From the cell containing the given text, extract its center point as (x, y) coordinate. 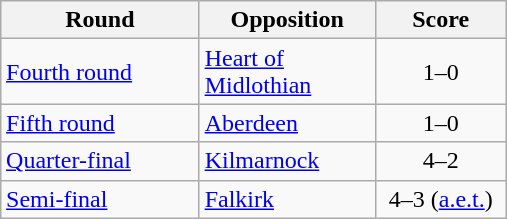
Score (440, 20)
Quarter-final (100, 161)
Fourth round (100, 72)
Heart of Midlothian (287, 72)
Falkirk (287, 199)
Fifth round (100, 123)
Opposition (287, 20)
4–2 (440, 161)
4–3 (a.e.t.) (440, 199)
Aberdeen (287, 123)
Semi-final (100, 199)
Round (100, 20)
Kilmarnock (287, 161)
